Detect which cell encompasses the target text, then output its [x, y] center coordinate. 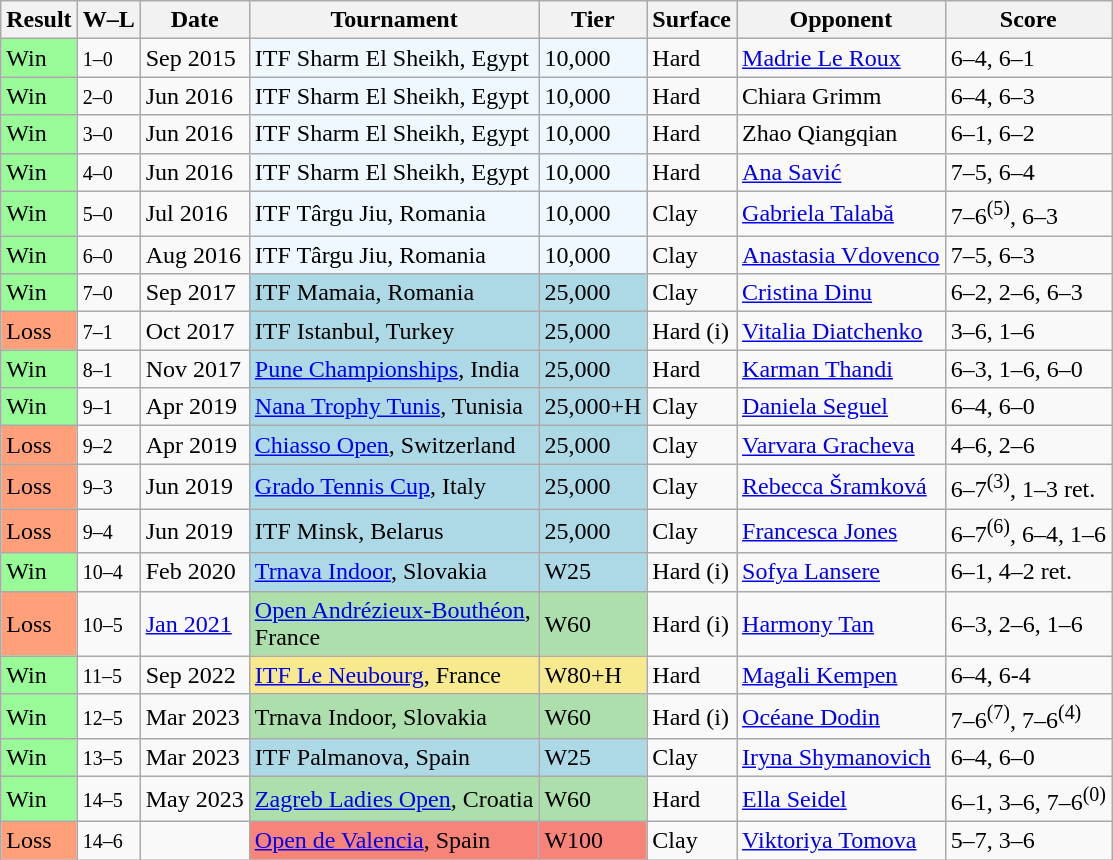
Aug 2016 [194, 255]
6–7(6), 6–4, 1–6 [1028, 532]
14–6 [108, 840]
Harmony Tan [842, 624]
Océane Dodin [842, 716]
Viktoriya Tomova [842, 840]
Sofya Lansere [842, 572]
Tier [593, 20]
Iryna Shymanovich [842, 758]
Ana Savić [842, 172]
6–7(3), 1–3 ret. [1028, 486]
5–7, 3–6 [1028, 840]
ITF Le Neubourg, France [394, 675]
Result [39, 20]
Pune Championships, India [394, 369]
Date [194, 20]
4–6, 2–6 [1028, 445]
W100 [593, 840]
Jan 2021 [194, 624]
1–0 [108, 58]
25,000+H [593, 407]
6–1, 4–2 ret. [1028, 572]
2–0 [108, 96]
7–0 [108, 293]
Magali Kempen [842, 675]
9–1 [108, 407]
8–1 [108, 369]
W–L [108, 20]
7–6(7), 7–6(4) [1028, 716]
Sep 2022 [194, 675]
ITF Minsk, Belarus [394, 532]
6–1, 3–6, 7–6(0) [1028, 800]
14–5 [108, 800]
Oct 2017 [194, 331]
Varvara Gracheva [842, 445]
10–4 [108, 572]
9–2 [108, 445]
W80+H [593, 675]
6–0 [108, 255]
6–3, 1–6, 6–0 [1028, 369]
12–5 [108, 716]
Score [1028, 20]
Daniela Seguel [842, 407]
Chiasso Open, Switzerland [394, 445]
Opponent [842, 20]
Nov 2017 [194, 369]
10–5 [108, 624]
11–5 [108, 675]
7–5, 6–3 [1028, 255]
Tournament [394, 20]
7–6(5), 6–3 [1028, 214]
Cristina Dinu [842, 293]
7–1 [108, 331]
6–2, 2–6, 6–3 [1028, 293]
9–4 [108, 532]
Vitalia Diatchenko [842, 331]
Zagreb Ladies Open, Croatia [394, 800]
Anastasia Vdovenco [842, 255]
Madrie Le Roux [842, 58]
Francesca Jones [842, 532]
3–0 [108, 134]
9–3 [108, 486]
ITF Istanbul, Turkey [394, 331]
6–3, 2–6, 1–6 [1028, 624]
Sep 2015 [194, 58]
Ella Seidel [842, 800]
13–5 [108, 758]
Open Andrézieux-Bouthéon, France [394, 624]
6–4, 6–1 [1028, 58]
ITF Mamaia, Romania [394, 293]
Jul 2016 [194, 214]
7–5, 6–4 [1028, 172]
Chiara Grimm [842, 96]
Rebecca Šramková [842, 486]
3–6, 1–6 [1028, 331]
Nana Trophy Tunis, Tunisia [394, 407]
May 2023 [194, 800]
5–0 [108, 214]
Zhao Qiangqian [842, 134]
Gabriela Talabă [842, 214]
Open de Valencia, Spain [394, 840]
ITF Palmanova, Spain [394, 758]
Karman Thandi [842, 369]
6–1, 6–2 [1028, 134]
4–0 [108, 172]
6–4, 6–3 [1028, 96]
6–4, 6-4 [1028, 675]
Surface [692, 20]
Sep 2017 [194, 293]
Feb 2020 [194, 572]
Grado Tennis Cup, Italy [394, 486]
